Search for the cell housing the specified text and yield its [X, Y] center coordinate. 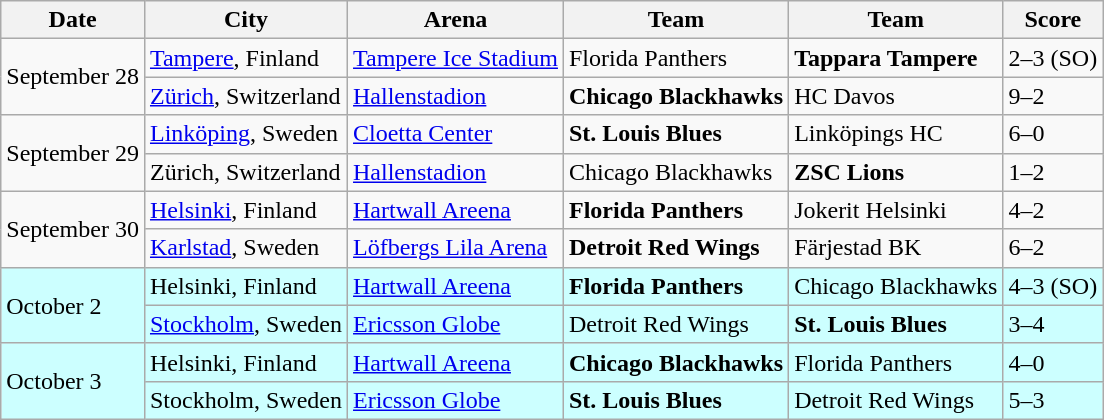
Arena [456, 20]
6–2 [1053, 248]
Cloetta Center [456, 134]
Tappara Tampere [896, 58]
2–3 (SO) [1053, 58]
HC Davos [896, 96]
4–2 [1053, 210]
October 2 [73, 305]
Karlstad, Sweden [246, 248]
Jokerit Helsinki [896, 210]
Linköpings HC [896, 134]
Löfbergs Lila Arena [456, 248]
October 3 [73, 381]
5–3 [1053, 400]
September 28 [73, 77]
1–2 [1053, 172]
3–4 [1053, 324]
Linköping, Sweden [246, 134]
September 30 [73, 229]
September 29 [73, 153]
6–0 [1053, 134]
4–0 [1053, 362]
Tampere, Finland [246, 58]
Tampere Ice Stadium [456, 58]
Date [73, 20]
ZSC Lions [896, 172]
9–2 [1053, 96]
Färjestad BK [896, 248]
Score [1053, 20]
4–3 (SO) [1053, 286]
City [246, 20]
